Determine the [X, Y] coordinate at the center of the cell enclosing the given text.  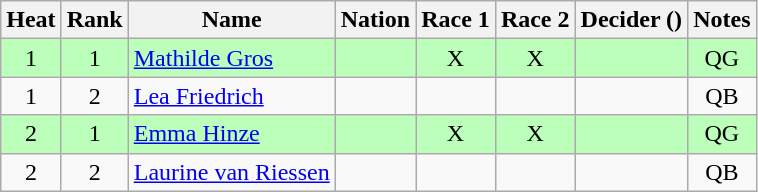
Nation [375, 20]
Mathilde Gros [232, 58]
Rank [94, 20]
Race 1 [456, 20]
Decider () [632, 20]
Race 2 [535, 20]
Laurine van Riessen [232, 172]
Emma Hinze [232, 134]
Lea Friedrich [232, 96]
Heat [31, 20]
Notes [722, 20]
Name [232, 20]
